Extract the [x, y] coordinate from the center of the cell holding the provided text.  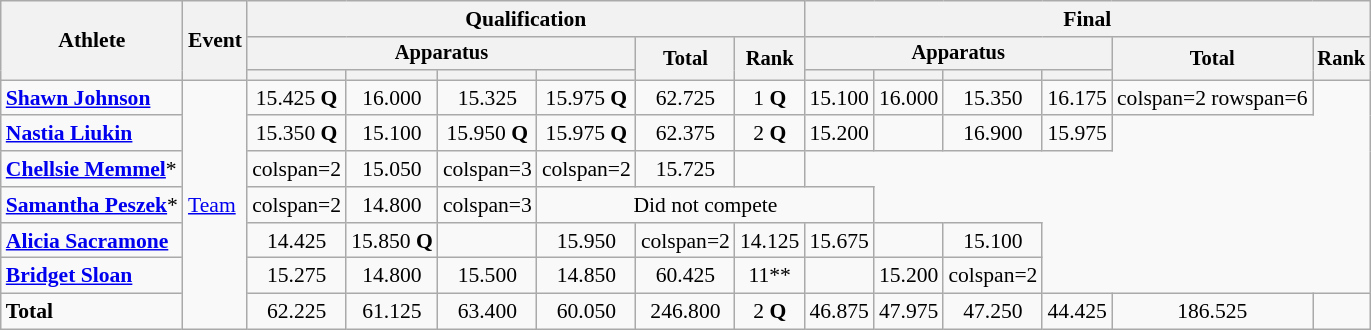
Athlete [92, 40]
14.125 [770, 241]
46.875 [838, 312]
Did not compete [706, 205]
Bridget Sloan [92, 276]
Event [215, 40]
11** [770, 276]
246.800 [686, 312]
15.850 Q [392, 241]
Samantha Peszek* [92, 205]
60.425 [686, 276]
47.975 [908, 312]
Alicia Sacramone [92, 241]
15.325 [488, 98]
Nastia Liukin [92, 134]
60.050 [586, 312]
47.250 [992, 312]
15.675 [838, 241]
62.375 [686, 134]
14.425 [296, 241]
16.175 [1076, 98]
186.525 [1212, 312]
14.850 [586, 276]
63.400 [488, 312]
15.950 [586, 241]
44.425 [1076, 312]
Qualification [526, 19]
15.350 Q [296, 134]
15.500 [488, 276]
15.975 [1076, 134]
Chellsie Memmel* [92, 169]
15.350 [992, 98]
62.225 [296, 312]
15.725 [686, 169]
62.725 [686, 98]
15.950 Q [488, 134]
15.425 Q [296, 98]
15.275 [296, 276]
61.125 [392, 312]
Shawn Johnson [92, 98]
16.900 [992, 134]
15.050 [392, 169]
1 Q [770, 98]
colspan=2 rowspan=6 [1212, 98]
Final [1087, 19]
Team [215, 204]
